Identify which cell holds the provided text, then report its [x, y] central coordinate. 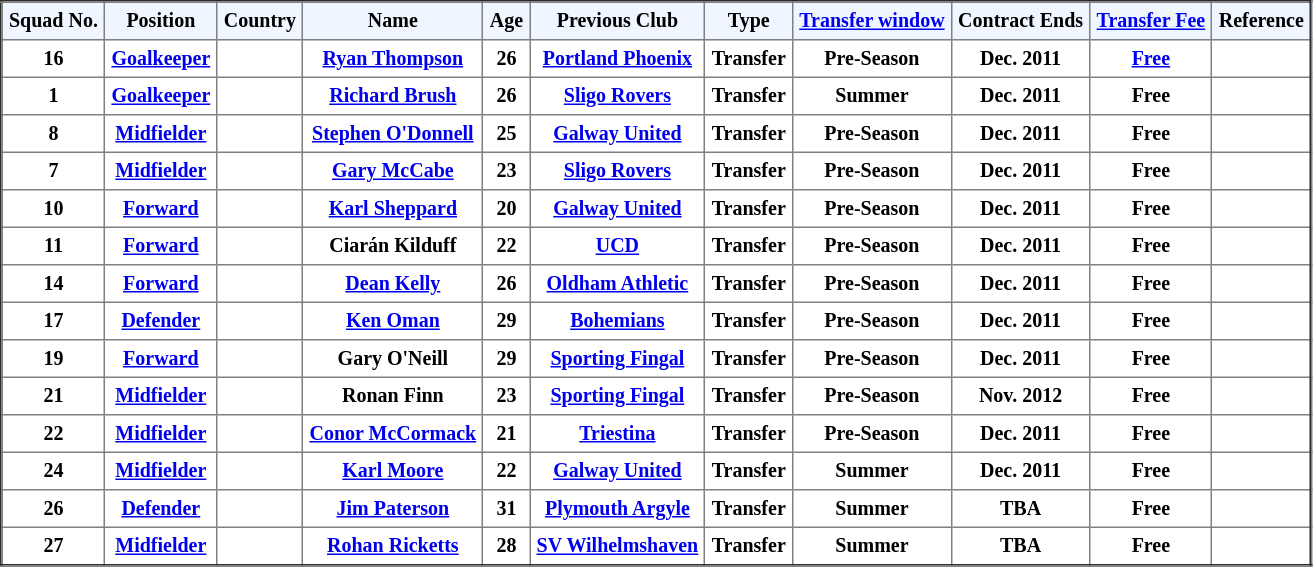
Gary O'Neill [393, 359]
1 [54, 96]
8 [54, 134]
19 [54, 359]
Ronan Finn [393, 396]
25 [506, 134]
Ciarán Kilduff [393, 246]
11 [54, 246]
Jim Paterson [393, 509]
UCD [618, 246]
Portland Phoenix [618, 59]
24 [54, 471]
16 [54, 59]
Conor McCormack [393, 434]
7 [54, 171]
Oldham Athletic [618, 284]
Type [749, 21]
Transfer window [872, 21]
Nov. 2012 [1020, 396]
10 [54, 209]
Name [393, 21]
SV Wilhelmshaven [618, 546]
Richard Brush [393, 96]
Previous Club [618, 21]
Contract Ends [1020, 21]
20 [506, 209]
Age [506, 21]
Dean Kelly [393, 284]
14 [54, 284]
Position [161, 21]
28 [506, 546]
Gary McCabe [393, 171]
Bohemians [618, 321]
Ryan Thompson [393, 59]
31 [506, 509]
27 [54, 546]
Karl Sheppard [393, 209]
Rohan Ricketts [393, 546]
Stephen O'Donnell [393, 134]
Ken Oman [393, 321]
Reference [1262, 21]
Squad No. [54, 21]
Transfer Fee [1151, 21]
Karl Moore [393, 471]
Triestina [618, 434]
17 [54, 321]
Country [260, 21]
Plymouth Argyle [618, 509]
